Return (x, y) of the center of cell containing provided text 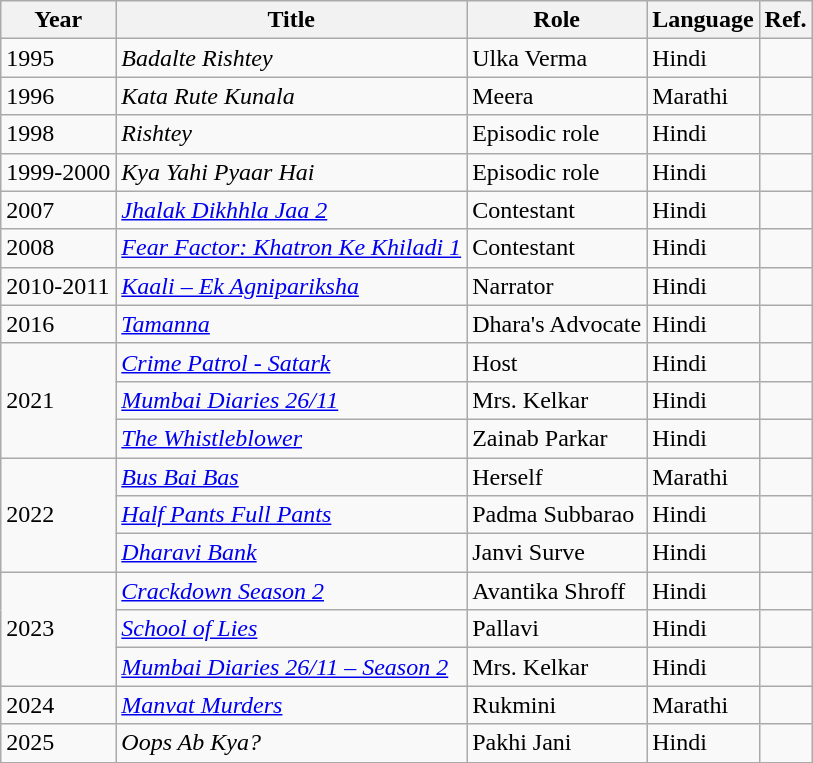
Jhalak Dikhhla Jaa 2 (292, 210)
Oops Ab Kya? (292, 743)
1998 (58, 134)
2024 (58, 705)
2008 (58, 248)
Ref. (786, 20)
Badalte Rishtey (292, 58)
Avantika Shroff (557, 591)
Mumbai Diaries 26/11 – Season 2 (292, 667)
Role (557, 20)
2023 (58, 629)
Crime Patrol - Satark (292, 362)
2021 (58, 400)
Padma Subbarao (557, 515)
Kya Yahi Pyaar Hai (292, 172)
Kaali – Ek Agnipariksha (292, 286)
Language (703, 20)
Dhara's Advocate (557, 324)
Rishtey (292, 134)
Janvi Surve (557, 553)
Zainab Parkar (557, 438)
2016 (58, 324)
Dharavi Bank (292, 553)
1995 (58, 58)
Kata Rute Kunala (292, 96)
Manvat Murders (292, 705)
Rukmini (557, 705)
1999-2000 (58, 172)
Fear Factor: Khatron Ke Khiladi 1 (292, 248)
Host (557, 362)
2010-2011 (58, 286)
2025 (58, 743)
Meera (557, 96)
Mumbai Diaries 26/11 (292, 400)
Herself (557, 477)
School of Lies (292, 629)
1996 (58, 96)
Pakhi Jani (557, 743)
2007 (58, 210)
Title (292, 20)
Bus Bai Bas (292, 477)
2022 (58, 515)
The Whistleblower (292, 438)
Crackdown Season 2 (292, 591)
Half Pants Full Pants (292, 515)
Ulka Verma (557, 58)
Year (58, 20)
Pallavi (557, 629)
Tamanna (292, 324)
Narrator (557, 286)
